Capture the cell that displays the provided text and extract its (X, Y) central coordinate. 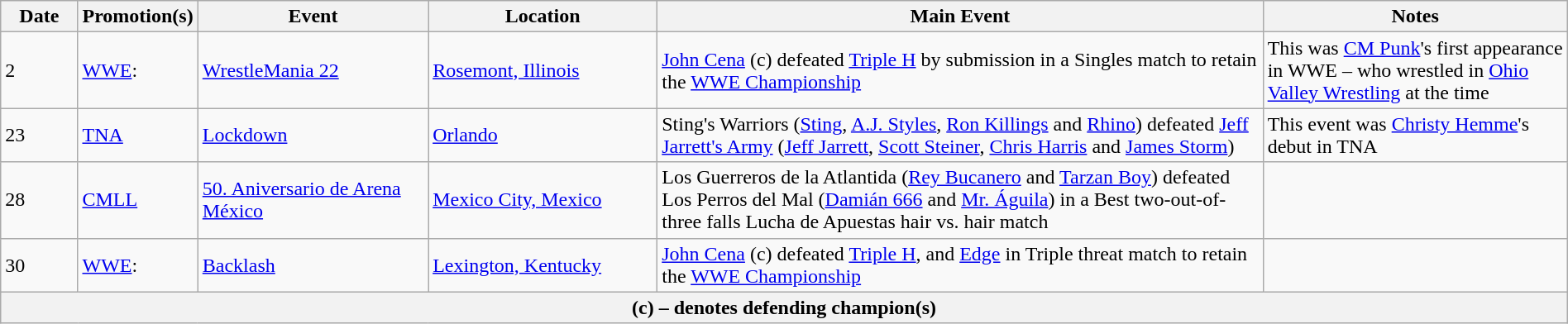
23 (40, 136)
John Cena (c) defeated Triple H, and Edge in Triple threat match to retain the WWE Championship (960, 264)
Orlando (543, 136)
Rosemont, Illinois (543, 70)
50. Aniversario de Arena México (313, 200)
Location (543, 17)
28 (40, 200)
Main Event (960, 17)
(c) – denotes defending champion(s) (784, 307)
Lockdown (313, 136)
30 (40, 264)
This was CM Punk's first appearance in WWE – who wrestled in Ohio Valley Wrestling at the time (1415, 70)
CMLL (137, 200)
TNA (137, 136)
2 (40, 70)
Date (40, 17)
Backlash (313, 264)
Lexington, Kentucky (543, 264)
John Cena (c) defeated Triple H by submission in a Singles match to retain the WWE Championship (960, 70)
Promotion(s) (137, 17)
This event was Christy Hemme's debut in TNA (1415, 136)
Mexico City, Mexico (543, 200)
WrestleMania 22 (313, 70)
Notes (1415, 17)
Event (313, 17)
